Search for the cell housing the specified text and yield its [X, Y] center coordinate. 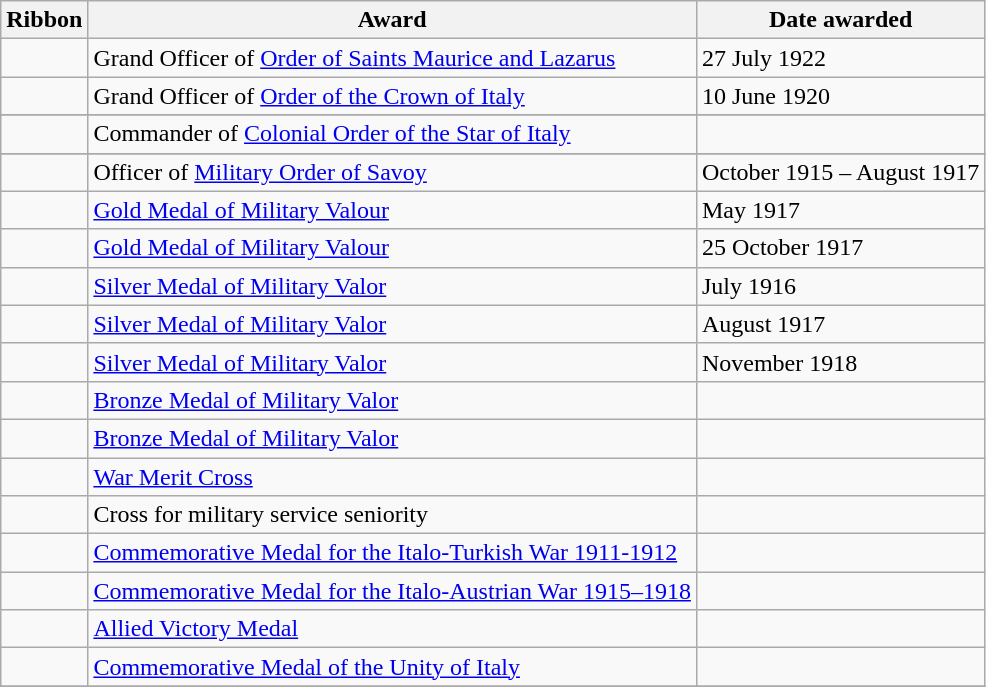
Award [392, 20]
August 1917 [840, 324]
10 June 1920 [840, 96]
November 1918 [840, 362]
War Merit Cross [392, 477]
Ribbon [44, 20]
Grand Officer of Order of Saints Maurice and Lazarus [392, 58]
October 1915 – August 1917 [840, 172]
Commemorative Medal for the Italo-Turkish War 1911-1912 [392, 553]
Grand Officer of Order of the Crown of Italy [392, 96]
Commemorative Medal for the Italo-Austrian War 1915–1918 [392, 591]
Commemorative Medal of the Unity of Italy [392, 667]
Date awarded [840, 20]
25 October 1917 [840, 248]
Commander of Colonial Order of the Star of Italy [392, 134]
July 1916 [840, 286]
Allied Victory Medal [392, 629]
May 1917 [840, 210]
Cross for military service seniority [392, 515]
Officer of Military Order of Savoy [392, 172]
27 July 1922 [840, 58]
